Scan for the cell matching the given text and deliver its (x, y) coordinate at center. 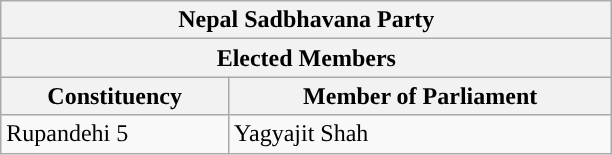
Member of Parliament (420, 96)
Elected Members (306, 58)
Constituency (115, 96)
Rupandehi 5 (115, 134)
Yagyajit Shah (420, 134)
Nepal Sadbhavana Party (306, 20)
